Extract the [x, y] coordinate from the center of the cell holding the provided text.  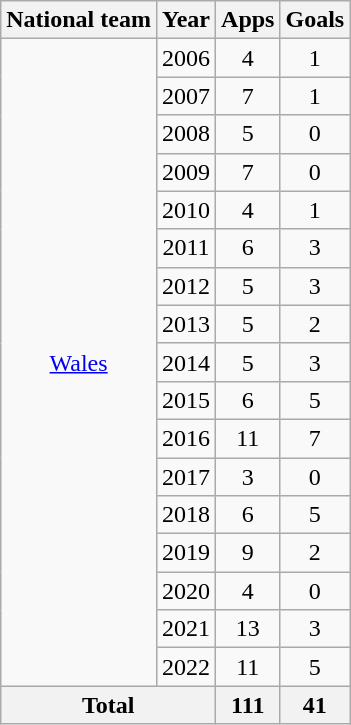
2011 [186, 248]
Apps [248, 20]
2010 [186, 210]
Goals [315, 20]
2009 [186, 172]
2017 [186, 477]
Total [108, 705]
2008 [186, 134]
2012 [186, 286]
2015 [186, 400]
2006 [186, 58]
2016 [186, 438]
2018 [186, 515]
Wales [79, 362]
2013 [186, 324]
2007 [186, 96]
13 [248, 629]
111 [248, 705]
Year [186, 20]
2021 [186, 629]
9 [248, 553]
2019 [186, 553]
41 [315, 705]
2022 [186, 667]
2020 [186, 591]
National team [79, 20]
2014 [186, 362]
